Capture the cell that displays the provided text and extract its (X, Y) central coordinate. 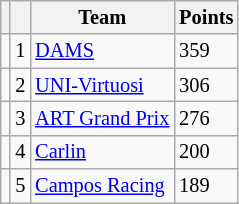
Points (206, 17)
200 (206, 152)
Campos Racing (102, 186)
189 (206, 186)
Carlin (102, 152)
276 (206, 118)
5 (20, 186)
DAMS (102, 51)
2 (20, 85)
ART Grand Prix (102, 118)
Team (102, 17)
1 (20, 51)
306 (206, 85)
359 (206, 51)
UNI-Virtuosi (102, 85)
3 (20, 118)
4 (20, 152)
